Capture the cell that displays the provided text and extract its (X, Y) central coordinate. 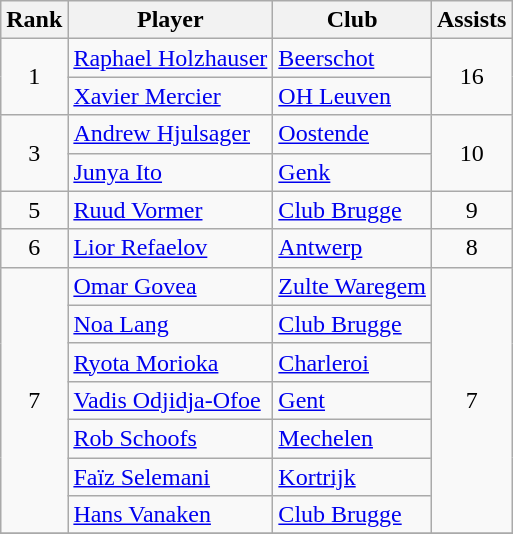
Club (352, 20)
1 (34, 77)
9 (471, 210)
Hans Vanaken (170, 515)
Faïz Selemani (170, 477)
OH Leuven (352, 96)
Kortrijk (352, 477)
Oostende (352, 134)
Omar Govea (170, 286)
Rob Schoofs (170, 438)
Charleroi (352, 362)
Genk (352, 172)
Rank (34, 20)
5 (34, 210)
Raphael Holzhauser (170, 58)
Noa Lang (170, 324)
Zulte Waregem (352, 286)
Antwerp (352, 248)
Ruud Vormer (170, 210)
6 (34, 248)
Assists (471, 20)
Xavier Mercier (170, 96)
Vadis Odjidja-Ofoe (170, 400)
Andrew Hjulsager (170, 134)
Beerschot (352, 58)
Mechelen (352, 438)
3 (34, 153)
10 (471, 153)
Ryota Morioka (170, 362)
Lior Refaelov (170, 248)
Player (170, 20)
Junya Ito (170, 172)
8 (471, 248)
16 (471, 77)
Gent (352, 400)
